Return (x, y) of the center of cell containing provided text 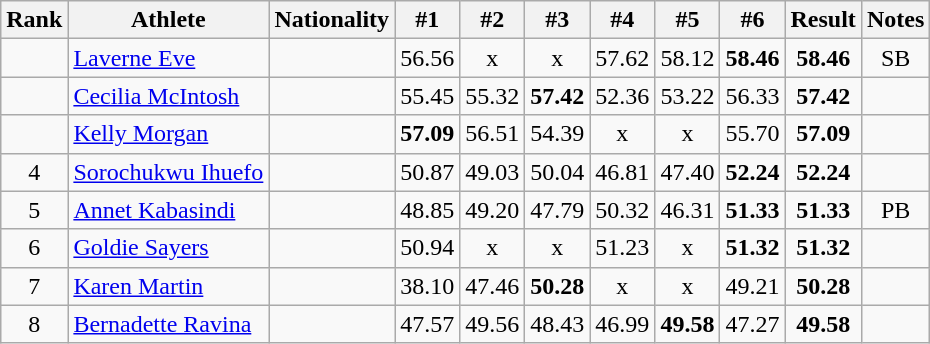
Athlete (168, 20)
46.81 (622, 172)
53.22 (688, 96)
5 (34, 210)
48.85 (428, 210)
50.94 (428, 248)
Laverne Eve (168, 58)
56.56 (428, 58)
4 (34, 172)
Rank (34, 20)
#4 (622, 20)
47.27 (752, 324)
56.51 (492, 134)
#1 (428, 20)
47.46 (492, 286)
Goldie Sayers (168, 248)
50.32 (622, 210)
Karen Martin (168, 286)
50.87 (428, 172)
Sorochukwu Ihuefo (168, 172)
Bernadette Ravina (168, 324)
8 (34, 324)
38.10 (428, 286)
6 (34, 248)
47.79 (558, 210)
55.32 (492, 96)
PB (895, 210)
50.04 (558, 172)
Nationality (332, 20)
57.62 (622, 58)
SB (895, 58)
Annet Kabasindi (168, 210)
49.56 (492, 324)
49.03 (492, 172)
52.36 (622, 96)
56.33 (752, 96)
47.57 (428, 324)
Result (823, 20)
#2 (492, 20)
#6 (752, 20)
54.39 (558, 134)
49.20 (492, 210)
7 (34, 286)
58.12 (688, 58)
Kelly Morgan (168, 134)
47.40 (688, 172)
49.21 (752, 286)
48.43 (558, 324)
55.70 (752, 134)
55.45 (428, 96)
Cecilia McIntosh (168, 96)
Notes (895, 20)
46.99 (622, 324)
51.23 (622, 248)
#3 (558, 20)
#5 (688, 20)
46.31 (688, 210)
